Detect which cell encompasses the target text, then output its (X, Y) center coordinate. 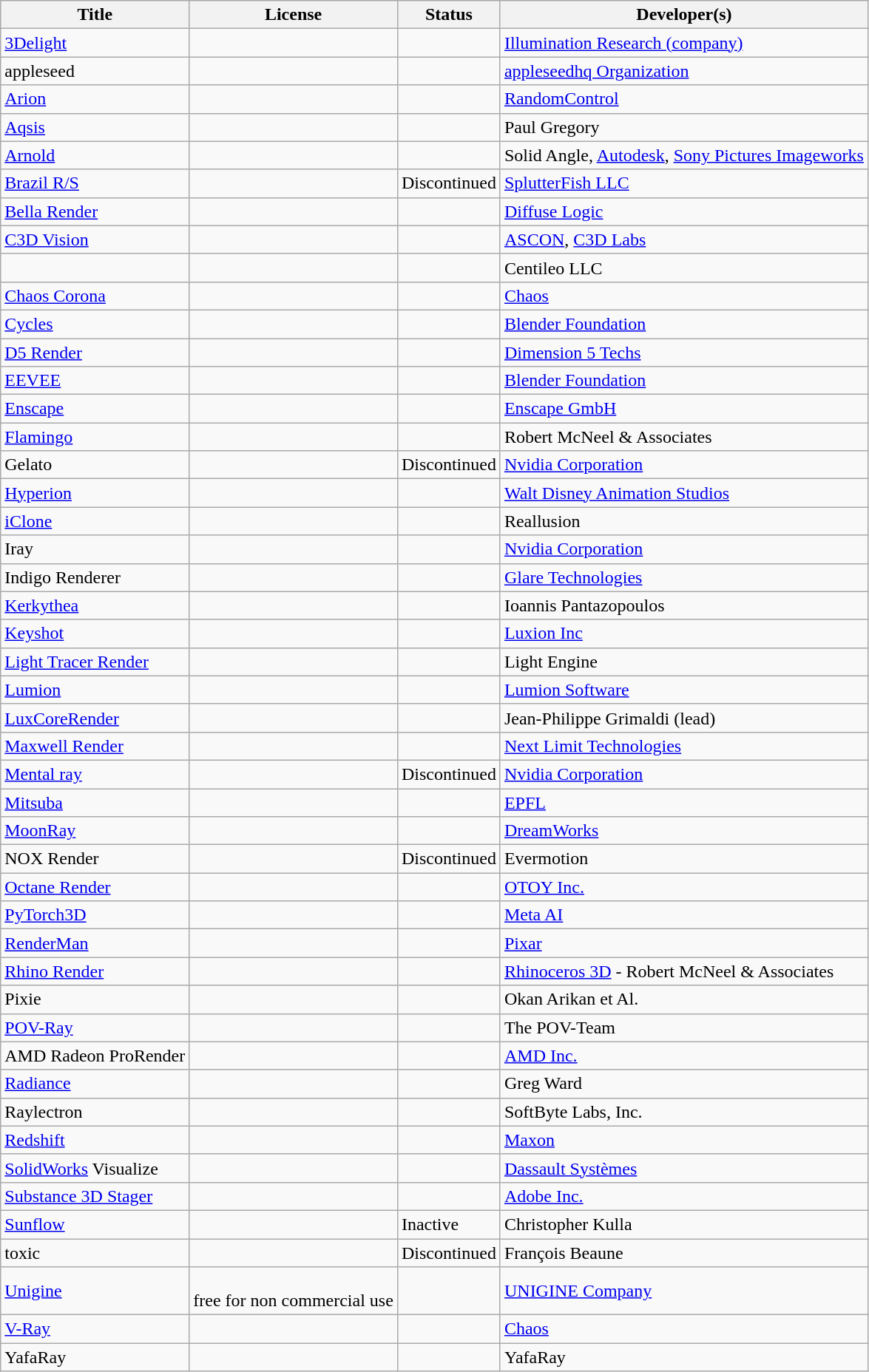
Luxion Inc (683, 634)
Rhinoceros 3D - Robert McNeel & Associates (683, 971)
EEVEE (95, 381)
Arnold (95, 155)
POV-Ray (95, 1028)
Keyshot (95, 634)
Kerkythea (95, 605)
ASCON, C3D Labs (683, 240)
Meta AI (683, 915)
Light Engine (683, 662)
Greg Ward (683, 1084)
Raylectron (95, 1112)
Lumion (95, 690)
3Delight (95, 43)
Maxwell Render (95, 746)
Brazil R/S (95, 183)
Enscape GmbH (683, 409)
V-Ray (95, 1329)
Maxon (683, 1140)
Substance 3D Stager (95, 1196)
free for non commercial use (294, 1291)
Inactive (448, 1224)
Illumination Research (company) (683, 43)
Hyperion (95, 493)
Centileo LLC (683, 268)
Reallusion (683, 521)
Enscape (95, 409)
toxic (95, 1253)
Flamingo (95, 437)
Pixar (683, 943)
Dimension 5 Techs (683, 353)
Robert McNeel & Associates (683, 437)
appleseedhq Organization (683, 71)
Indigo Renderer (95, 577)
Redshift (95, 1140)
NOX Render (95, 859)
Jean-Philippe Grimaldi (lead) (683, 718)
Glare Technologies (683, 577)
Light Tracer Render (95, 662)
Pixie (95, 999)
UNIGINE Company (683, 1291)
LuxCoreRender (95, 718)
Walt Disney Animation Studios (683, 493)
Paul Gregory (683, 127)
Christopher Kulla (683, 1224)
The POV-Team (683, 1028)
Title (95, 15)
EPFL (683, 802)
OTOY Inc. (683, 887)
Next Limit Technologies (683, 746)
DreamWorks (683, 831)
Aqsis (95, 127)
C3D Vision (95, 240)
Solid Angle, Autodesk, Sony Pictures Imageworks (683, 155)
Unigine (95, 1291)
D5 Render (95, 353)
Status (448, 15)
Dassault Systèmes (683, 1168)
Arion (95, 99)
MoonRay (95, 831)
Diffuse Logic (683, 211)
Developer(s) (683, 15)
Sunflow (95, 1224)
SplutterFish LLC (683, 183)
Octane Render (95, 887)
AMD Radeon ProRender (95, 1056)
Bella Render (95, 211)
Gelato (95, 465)
Rhino Render (95, 971)
Mitsuba (95, 802)
Okan Arikan et Al. (683, 999)
SoftByte Labs, Inc. (683, 1112)
License (294, 15)
Adobe Inc. (683, 1196)
Cycles (95, 324)
Ioannis Pantazopoulos (683, 605)
Radiance (95, 1084)
Chaos Corona (95, 296)
Lumion Software (683, 690)
AMD Inc. (683, 1056)
RandomControl (683, 99)
appleseed (95, 71)
RenderMan (95, 943)
SolidWorks Visualize (95, 1168)
PyTorch3D (95, 915)
Evermotion (683, 859)
François Beaune (683, 1253)
iClone (95, 521)
Iray (95, 549)
Mental ray (95, 774)
